For the text-containing cell, return its midpoint in [X, Y] coordinate format. 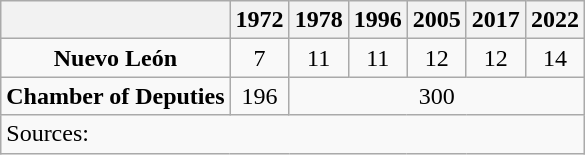
Nuevo León [116, 58]
1972 [260, 20]
Sources: [293, 134]
300 [436, 96]
1978 [318, 20]
2022 [554, 20]
1996 [378, 20]
2017 [496, 20]
196 [260, 96]
Chamber of Deputies [116, 96]
7 [260, 58]
2005 [436, 20]
14 [554, 58]
